From the cell containing the given text, extract its center point as [X, Y] coordinate. 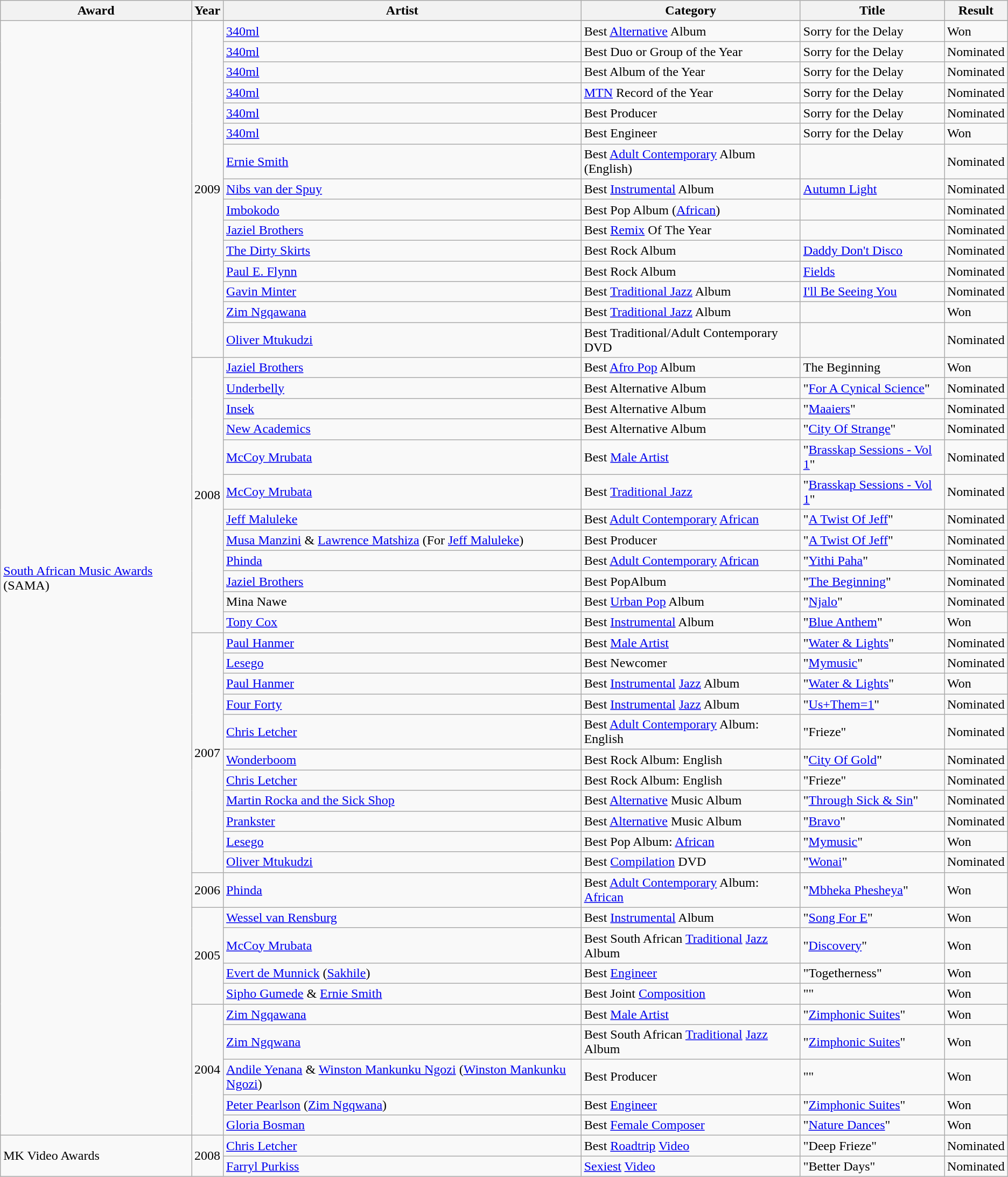
Best Duo or Group of the Year [690, 52]
Paul E. Flynn [403, 271]
"City Of Gold" [872, 760]
Ernie Smith [403, 162]
"Through Sick & Sin" [872, 801]
Four Forty [403, 704]
"Yithi Paha" [872, 561]
"Blue Anthem" [872, 622]
New Academics [403, 429]
Wonderboom [403, 760]
Autumn Light [872, 189]
2005 [208, 955]
Best Adult Contemporary Album: English [690, 732]
Best Traditional/Adult Contemporary DVD [690, 340]
"Deep Frieze" [872, 1146]
"For A Cynical Science" [872, 388]
Peter Pearlson (Zim Ngqwana) [403, 1105]
Title [872, 11]
The Dirty Skirts [403, 250]
"City Of Strange" [872, 429]
Daddy Don't Disco [872, 250]
Best Album of the Year [690, 72]
"Wonai" [872, 862]
Best PopAlbum [690, 581]
Best Compilation DVD [690, 862]
Best Remix Of The Year [690, 230]
MTN Record of the Year [690, 93]
Martin Rocka and the Sick Shop [403, 801]
Best Newcomer [690, 663]
"The Beginning" [872, 581]
I'll Be Seeing You [872, 292]
Best Roadtrip Video [690, 1146]
Best Afro Pop Album [690, 368]
"Us+Them=1" [872, 704]
Year [208, 11]
Insek [403, 409]
Jeff Maluleke [403, 520]
Nibs van der Spuy [403, 189]
2004 [208, 1069]
Prankster [403, 821]
Artist [403, 11]
Category [690, 11]
"Maaiers" [872, 409]
"Discovery" [872, 945]
Andile Yenana & Winston Mankunku Ngozi (Winston Mankunku Ngozi) [403, 1077]
2007 [208, 752]
Gloria Bosman [403, 1125]
Sexiest Video [690, 1166]
Farryl Purkiss [403, 1166]
Zim Ngqwana [403, 1042]
Fields [872, 271]
Best Traditional Jazz [690, 492]
Best Adult Contemporary Album: African [690, 889]
Tony Cox [403, 622]
"Bravo" [872, 821]
Result [976, 11]
The Beginning [872, 368]
Best Pop Album: African [690, 842]
Best Pop Album (African) [690, 209]
Imbokodo [403, 209]
"Nature Dances" [872, 1125]
"Song For E" [872, 917]
MK Video Awards [96, 1156]
Gavin Minter [403, 292]
Best Female Composer [690, 1125]
South African Music Awards (SAMA) [96, 578]
Award [96, 11]
Mina Nawe [403, 601]
"Njalo" [872, 601]
Evert de Munnick (Sakhile) [403, 973]
Best Joint Composition [690, 993]
Musa Manzini & Lawrence Matshiza (For Jeff Maluleke) [403, 540]
2009 [208, 190]
"Mbheka Phesheya" [872, 889]
Sipho Gumede & Ernie Smith [403, 993]
Best Urban Pop Album [690, 601]
2006 [208, 889]
Best Adult Contemporary Album (English) [690, 162]
"Togetherness" [872, 973]
"Better Days" [872, 1166]
Wessel van Rensburg [403, 917]
Underbelly [403, 388]
